Scan for the cell matching the given text and deliver its [X, Y] coordinate at center. 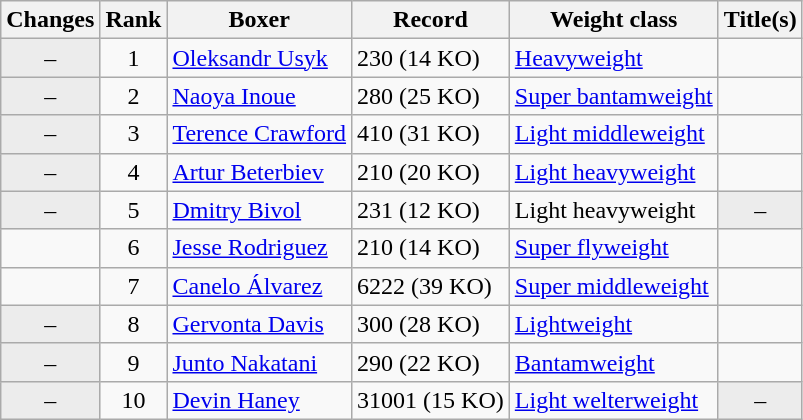
Lightweight [614, 324]
Canelo Álvarez [260, 286]
Changes [50, 20]
3 [134, 134]
Dmitry Bivol [260, 210]
5 [134, 210]
6 [134, 248]
231 (12 KO) [431, 210]
Oleksandr Usyk [260, 58]
Light welterweight [614, 400]
210 (20 KO) [431, 172]
410 (31 KO) [431, 134]
9 [134, 362]
8 [134, 324]
2 [134, 96]
Artur Beterbiev [260, 172]
31001 (15 KO) [431, 400]
230 (14 KO) [431, 58]
Super flyweight [614, 248]
Devin Haney [260, 400]
280 (25 KO) [431, 96]
Light middleweight [614, 134]
Weight class [614, 20]
1 [134, 58]
Naoya Inoue [260, 96]
10 [134, 400]
Heavyweight [614, 58]
7 [134, 286]
Title(s) [760, 20]
Boxer [260, 20]
290 (22 KO) [431, 362]
6222 (39 KO) [431, 286]
Rank [134, 20]
Junto Nakatani [260, 362]
Gervonta Davis [260, 324]
4 [134, 172]
Terence Crawford [260, 134]
Bantamweight [614, 362]
Record [431, 20]
300 (28 KO) [431, 324]
Jesse Rodriguez [260, 248]
210 (14 KO) [431, 248]
Super bantamweight [614, 96]
Super middleweight [614, 286]
